For the text-containing cell, return its midpoint in [x, y] coordinate format. 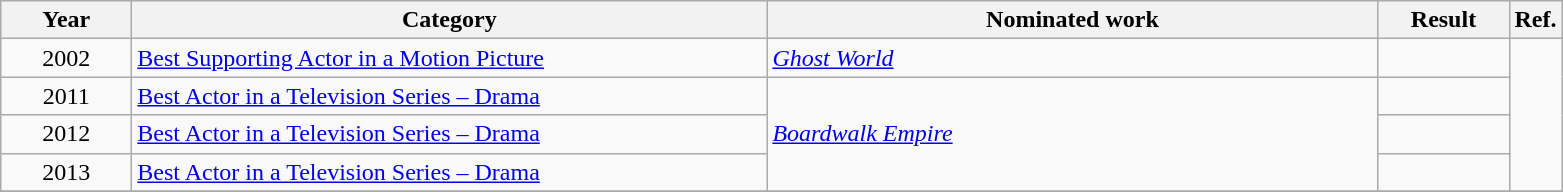
2002 [66, 58]
Ref. [1536, 20]
2012 [66, 134]
Ghost World [1072, 58]
Category [450, 20]
Year [66, 20]
Best Supporting Actor in a Motion Picture [450, 58]
Nominated work [1072, 20]
2013 [66, 172]
2011 [66, 96]
Boardwalk Empire [1072, 134]
Result [1444, 20]
